Scan for the cell matching the given text and deliver its (x, y) coordinate at center. 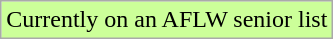
Currently on an AFLW senior list (167, 20)
